Pinpoint the cell where the given text exists, returning its [x, y] midpoint coordinate. 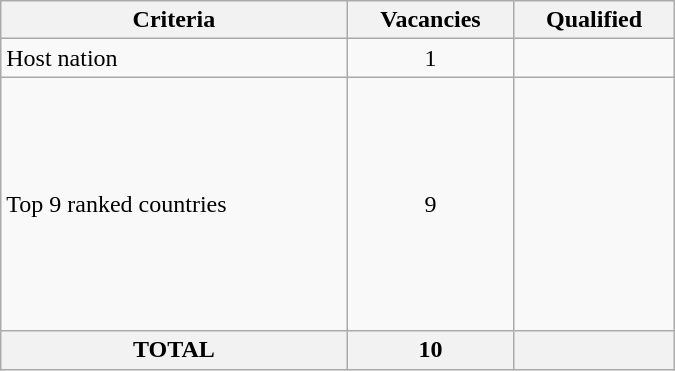
Top 9 ranked countries [174, 204]
TOTAL [174, 350]
Qualified [594, 20]
1 [430, 58]
10 [430, 350]
Host nation [174, 58]
Criteria [174, 20]
9 [430, 204]
Vacancies [430, 20]
